Find where the given text appears and provide that cell's center as [x, y] coordinate. 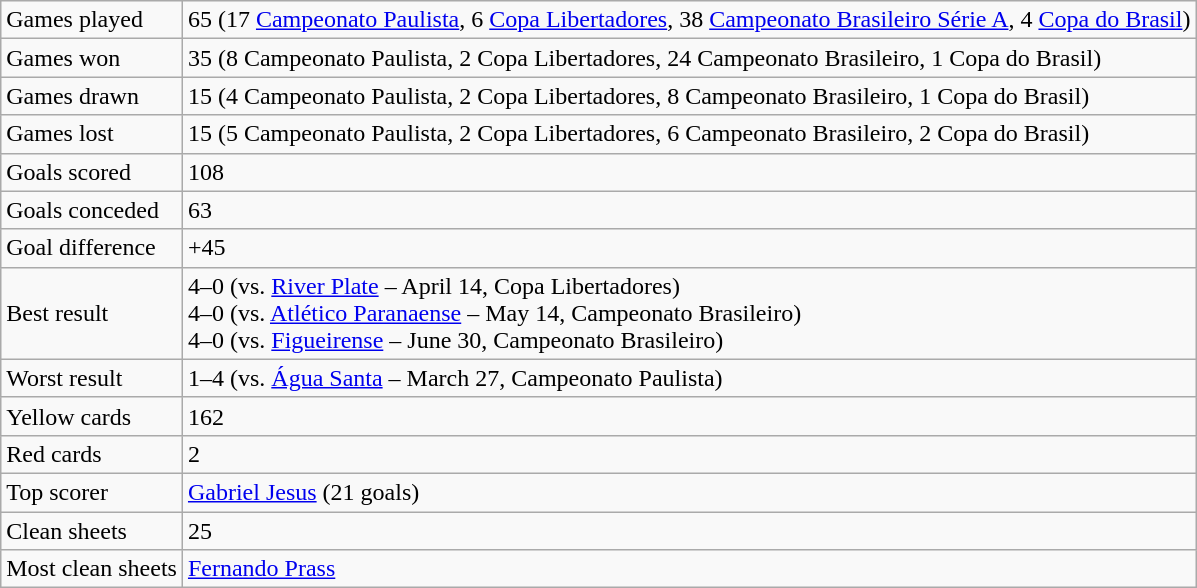
Games won [92, 58]
Fernando Prass [689, 569]
Goals scored [92, 172]
65 (17 Campeonato Paulista, 6 Copa Libertadores, 38 Campeonato Brasileiro Série A, 4 Copa do Brasil) [689, 20]
Yellow cards [92, 416]
15 (5 Campeonato Paulista, 2 Copa Libertadores, 6 Campeonato Brasileiro, 2 Copa do Brasil) [689, 134]
Goal difference [92, 248]
Most clean sheets [92, 569]
Games lost [92, 134]
2 [689, 454]
1–4 (vs. Água Santa – March 27, Campeonato Paulista) [689, 378]
63 [689, 210]
108 [689, 172]
15 (4 Campeonato Paulista, 2 Copa Libertadores, 8 Campeonato Brasileiro, 1 Copa do Brasil) [689, 96]
+45 [689, 248]
Games drawn [92, 96]
162 [689, 416]
Best result [92, 313]
Top scorer [92, 492]
Clean sheets [92, 531]
Gabriel Jesus (21 goals) [689, 492]
Games played [92, 20]
25 [689, 531]
35 (8 Campeonato Paulista, 2 Copa Libertadores, 24 Campeonato Brasileiro, 1 Copa do Brasil) [689, 58]
Goals conceded [92, 210]
Red cards [92, 454]
Worst result [92, 378]
